Output the (X, Y) coordinate of the center of the cell containing the given text.  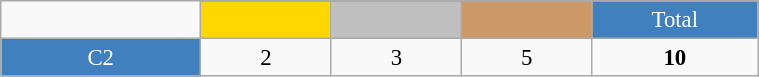
C2 (101, 58)
3 (396, 58)
Total (675, 20)
10 (675, 58)
5 (527, 58)
2 (266, 58)
